Identify which cell holds the provided text, then report its (X, Y) central coordinate. 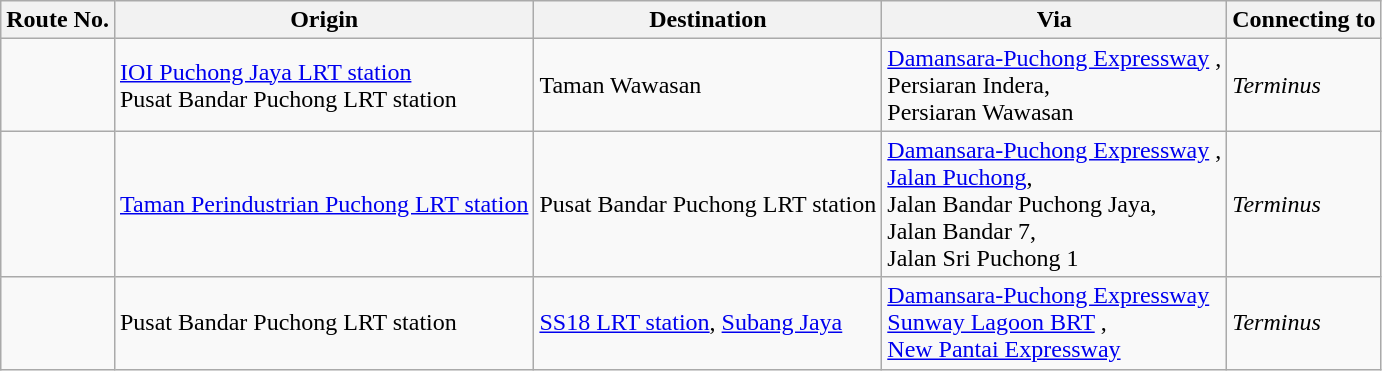
Damansara-Puchong Expressway ,Persiaran Indera,Persiaran Wawasan (1054, 85)
IOI Puchong Jaya LRT station Pusat Bandar Puchong LRT station (324, 85)
Taman Wawasan (708, 85)
Via (1054, 20)
Taman Perindustrian Puchong LRT station (324, 204)
Damansara-Puchong Expressway Sunway Lagoon BRT ,New Pantai Expressway (1054, 323)
Destination (708, 20)
Route No. (58, 20)
SS18 LRT station, Subang Jaya (708, 323)
Connecting to (1304, 20)
Origin (324, 20)
Damansara-Puchong Expressway ,Jalan Puchong,Jalan Bandar Puchong Jaya,Jalan Bandar 7,Jalan Sri Puchong 1 (1054, 204)
